Identify which cell holds the provided text, then report its [x, y] central coordinate. 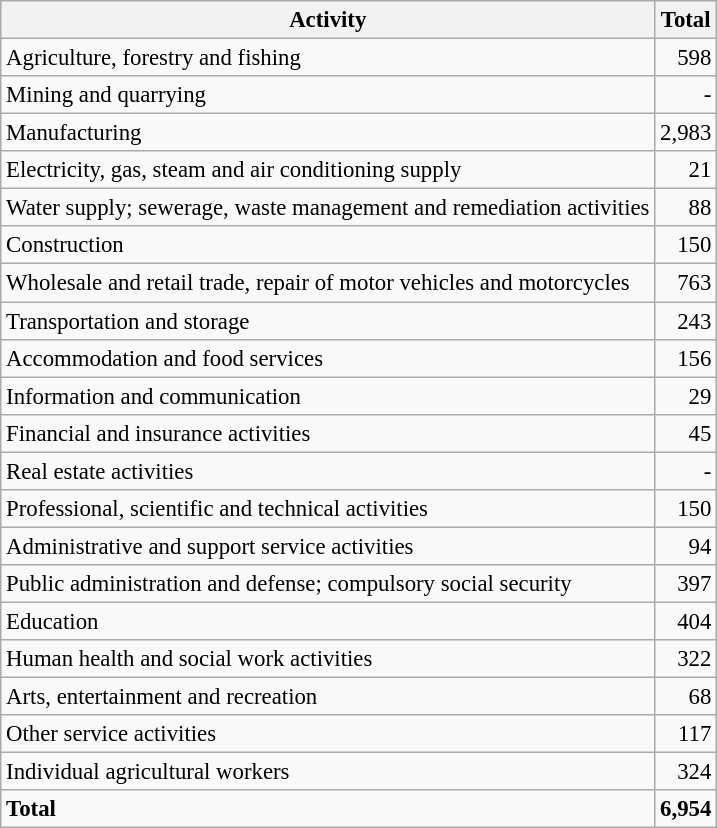
Individual agricultural workers [328, 772]
Water supply; sewerage, waste management and remediation activities [328, 208]
397 [686, 584]
68 [686, 697]
Information and communication [328, 396]
6,954 [686, 809]
763 [686, 283]
Mining and quarrying [328, 95]
404 [686, 621]
Other service activities [328, 734]
Manufacturing [328, 133]
2,983 [686, 133]
Wholesale and retail trade, repair of motor vehicles and motorcycles [328, 283]
Activity [328, 20]
94 [686, 546]
Electricity, gas, steam and air conditioning supply [328, 170]
Education [328, 621]
598 [686, 58]
Transportation and storage [328, 321]
Public administration and defense; compulsory social security [328, 584]
Construction [328, 245]
Human health and social work activities [328, 659]
243 [686, 321]
Administrative and support service activities [328, 546]
29 [686, 396]
45 [686, 433]
Financial and insurance activities [328, 433]
117 [686, 734]
21 [686, 170]
156 [686, 358]
324 [686, 772]
Real estate activities [328, 471]
Agriculture, forestry and fishing [328, 58]
Accommodation and food services [328, 358]
Professional, scientific and technical activities [328, 509]
322 [686, 659]
88 [686, 208]
Arts, entertainment and recreation [328, 697]
